Find where the given text appears and provide that cell's center as [X, Y] coordinate. 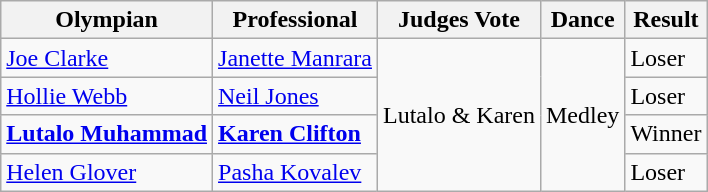
Dance [582, 20]
Winner [666, 134]
Result [666, 20]
Karen Clifton [296, 134]
Helen Glover [107, 172]
Hollie Webb [107, 96]
Janette Manrara [296, 58]
Olympian [107, 20]
Neil Jones [296, 96]
Joe Clarke [107, 58]
Professional [296, 20]
Pasha Kovalev [296, 172]
Lutalo & Karen [458, 115]
Lutalo Muhammad [107, 134]
Judges Vote [458, 20]
Medley [582, 115]
